Locate the cell with the specified text and output its [x, y] center coordinate. 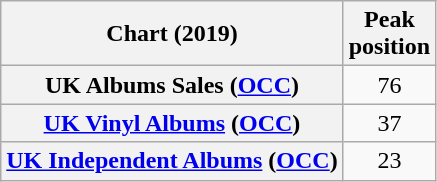
76 [389, 85]
Chart (2019) [172, 34]
23 [389, 161]
UK Albums Sales (OCC) [172, 85]
UK Vinyl Albums (OCC) [172, 123]
UK Independent Albums (OCC) [172, 161]
Peakposition [389, 34]
37 [389, 123]
